Identify which cell holds the provided text, then report its [x, y] central coordinate. 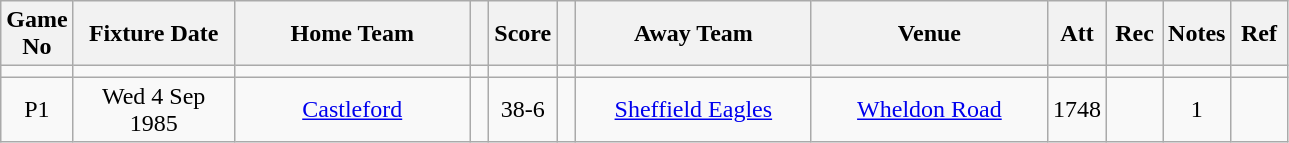
Wheldon Road [929, 110]
Ref [1259, 34]
Att [1076, 34]
Game No [37, 34]
1748 [1076, 110]
Score [523, 34]
Venue [929, 34]
P1 [37, 110]
1 [1197, 110]
Sheffield Eagles [693, 110]
Wed 4 Sep 1985 [154, 110]
Notes [1197, 34]
38-6 [523, 110]
Rec [1135, 34]
Fixture Date [154, 34]
Away Team [693, 34]
Castleford [352, 110]
Home Team [352, 34]
